Identify which cell holds the provided text, then report its (x, y) central coordinate. 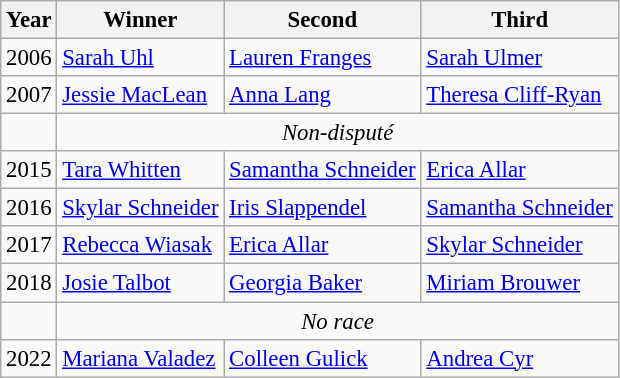
2006 (29, 58)
2016 (29, 208)
Sarah Ulmer (520, 58)
Jessie MacLean (140, 95)
Third (520, 20)
2022 (29, 358)
2017 (29, 245)
Georgia Baker (322, 283)
2007 (29, 95)
Miriam Brouwer (520, 283)
Non-disputé (338, 133)
Josie Talbot (140, 283)
Mariana Valadez (140, 358)
Anna Lang (322, 95)
Second (322, 20)
Andrea Cyr (520, 358)
Iris Slappendel (322, 208)
Rebecca Wiasak (140, 245)
2018 (29, 283)
Winner (140, 20)
2015 (29, 170)
No race (338, 321)
Tara Whitten (140, 170)
Year (29, 20)
Colleen Gulick (322, 358)
Sarah Uhl (140, 58)
Theresa Cliff-Ryan (520, 95)
Lauren Franges (322, 58)
